Output the (x, y) coordinate of the center of the cell containing the given text.  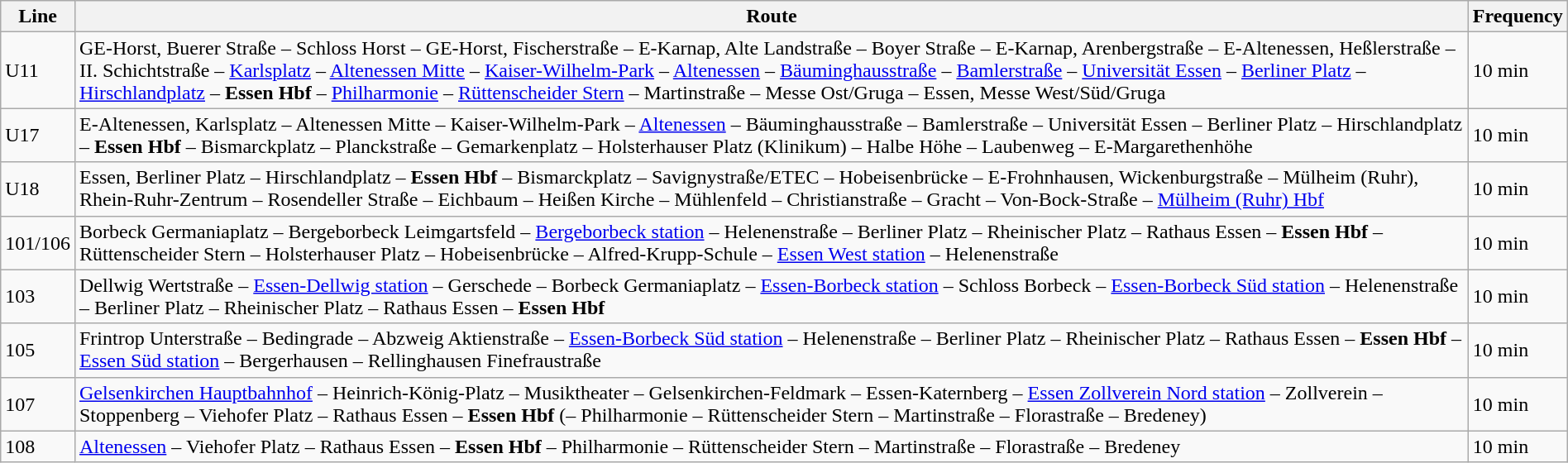
U18 (38, 189)
U17 (38, 136)
108 (38, 446)
U11 (38, 70)
105 (38, 351)
101/106 (38, 243)
107 (38, 403)
Route (771, 17)
103 (38, 296)
Altenessen – Viehofer Platz – Rathaus Essen – Essen Hbf – Philharmonie – Rüttenscheider Stern – Martinstraße – Florastraße – Bredeney (771, 446)
Frequency (1518, 17)
Line (38, 17)
